Return the [x, y] coordinate for the center point of the cell that contains the specified text.  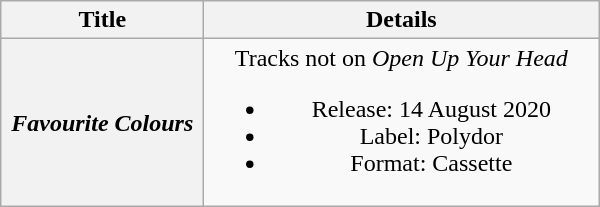
Tracks not on Open Up Your HeadRelease: 14 August 2020Label: PolydorFormat: Cassette [402, 122]
Favourite Colours [102, 122]
Title [102, 20]
Details [402, 20]
